Identify which cell holds the provided text, then report its [x, y] central coordinate. 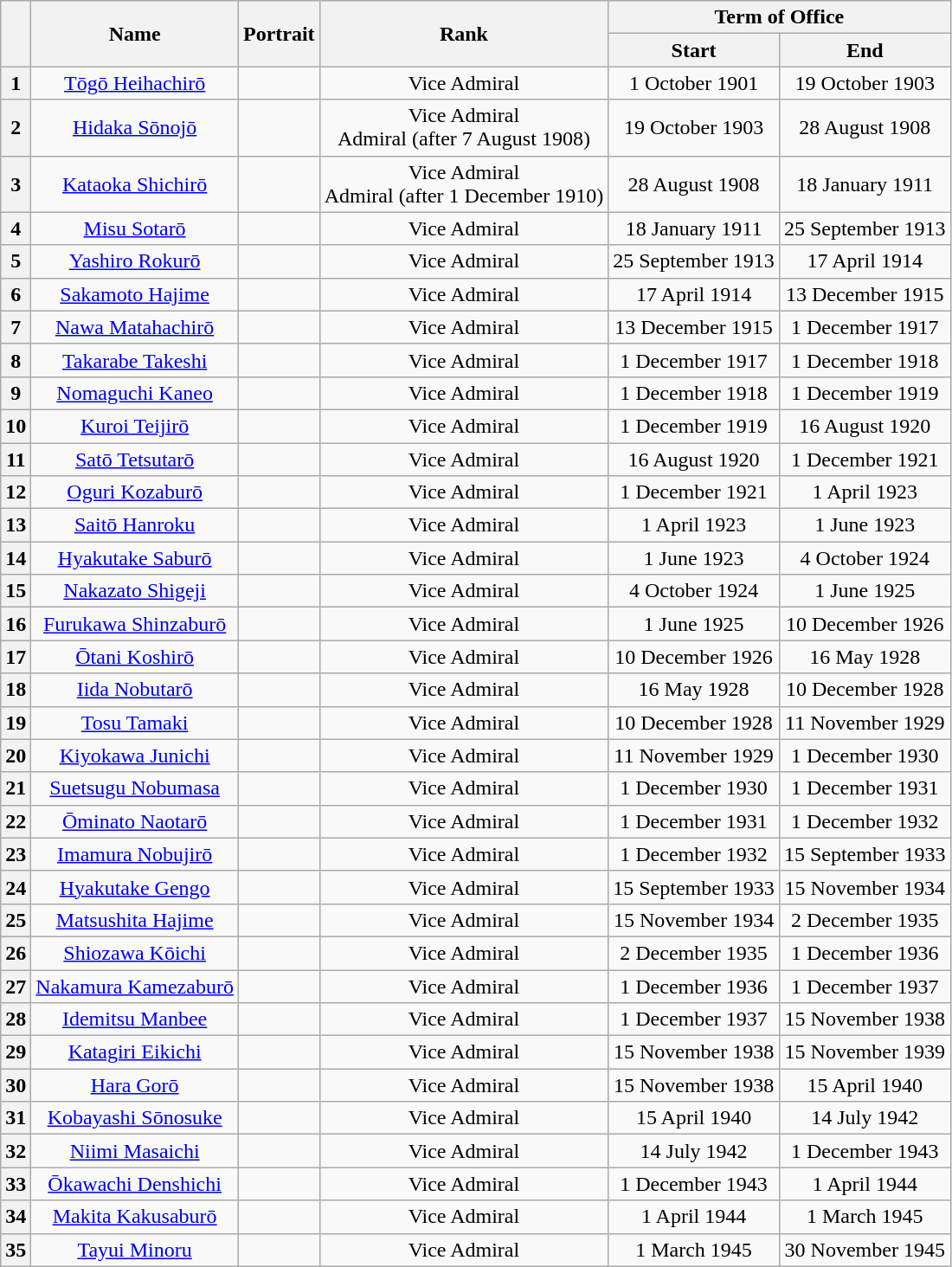
Vice AdmiralAdmiral (after 7 August 1908) [464, 128]
Ōminato Naotarō [135, 821]
Matsushita Hajime [135, 920]
32 [16, 1151]
14 [16, 558]
15 November 1939 [865, 1052]
Oguri Kozaburō [135, 492]
Nawa Matahachirō [135, 327]
24 [16, 887]
Vice AdmiralAdmiral (after 1 December 1910) [464, 183]
20 [16, 756]
25 [16, 920]
22 [16, 821]
1 October 1901 [694, 83]
16 [16, 624]
3 [16, 183]
12 [16, 492]
Sakamoto Hajime [135, 294]
Iida Nobutarō [135, 690]
1 [16, 83]
Makita Kakusaburō [135, 1217]
6 [16, 294]
Idemitsu Manbee [135, 1019]
Nakamura Kamezaburō [135, 986]
27 [16, 986]
Satō Tetsutarō [135, 460]
31 [16, 1118]
7 [16, 327]
33 [16, 1184]
10 [16, 426]
21 [16, 788]
Kiyokawa Junichi [135, 756]
34 [16, 1217]
Hidaka Sōnojō [135, 128]
18 [16, 690]
Yashiro Rokurō [135, 261]
26 [16, 953]
Kobayashi Sōnosuke [135, 1118]
13 [16, 525]
17 [16, 657]
8 [16, 360]
Nakazato Shigeji [135, 591]
Hyakutake Saburō [135, 558]
2 [16, 128]
Kataoka Shichirō [135, 183]
Saitō Hanroku [135, 525]
Tosu Tamaki [135, 723]
End [865, 50]
Niimi Masaichi [135, 1151]
Ōtani Koshirō [135, 657]
Name [135, 34]
Shiozawa Kōichi [135, 953]
Hyakutake Gengo [135, 887]
29 [16, 1052]
Kuroi Teijirō [135, 426]
Tōgō Heihachirō [135, 83]
5 [16, 261]
4 [16, 228]
Katagiri Eikichi [135, 1052]
Portrait [279, 34]
Tayui Minoru [135, 1250]
Imamura Nobujirō [135, 854]
9 [16, 393]
Misu Sotarō [135, 228]
15 [16, 591]
Suetsugu Nobumasa [135, 788]
28 [16, 1019]
Rank [464, 34]
35 [16, 1250]
30 November 1945 [865, 1250]
Takarabe Takeshi [135, 360]
Ōkawachi Denshichi [135, 1184]
Furukawa Shinzaburō [135, 624]
Hara Gorō [135, 1085]
Nomaguchi Kaneo [135, 393]
19 [16, 723]
Term of Office [779, 17]
Start [694, 50]
30 [16, 1085]
11 [16, 460]
23 [16, 854]
